For the text-containing cell, return its midpoint in (x, y) coordinate format. 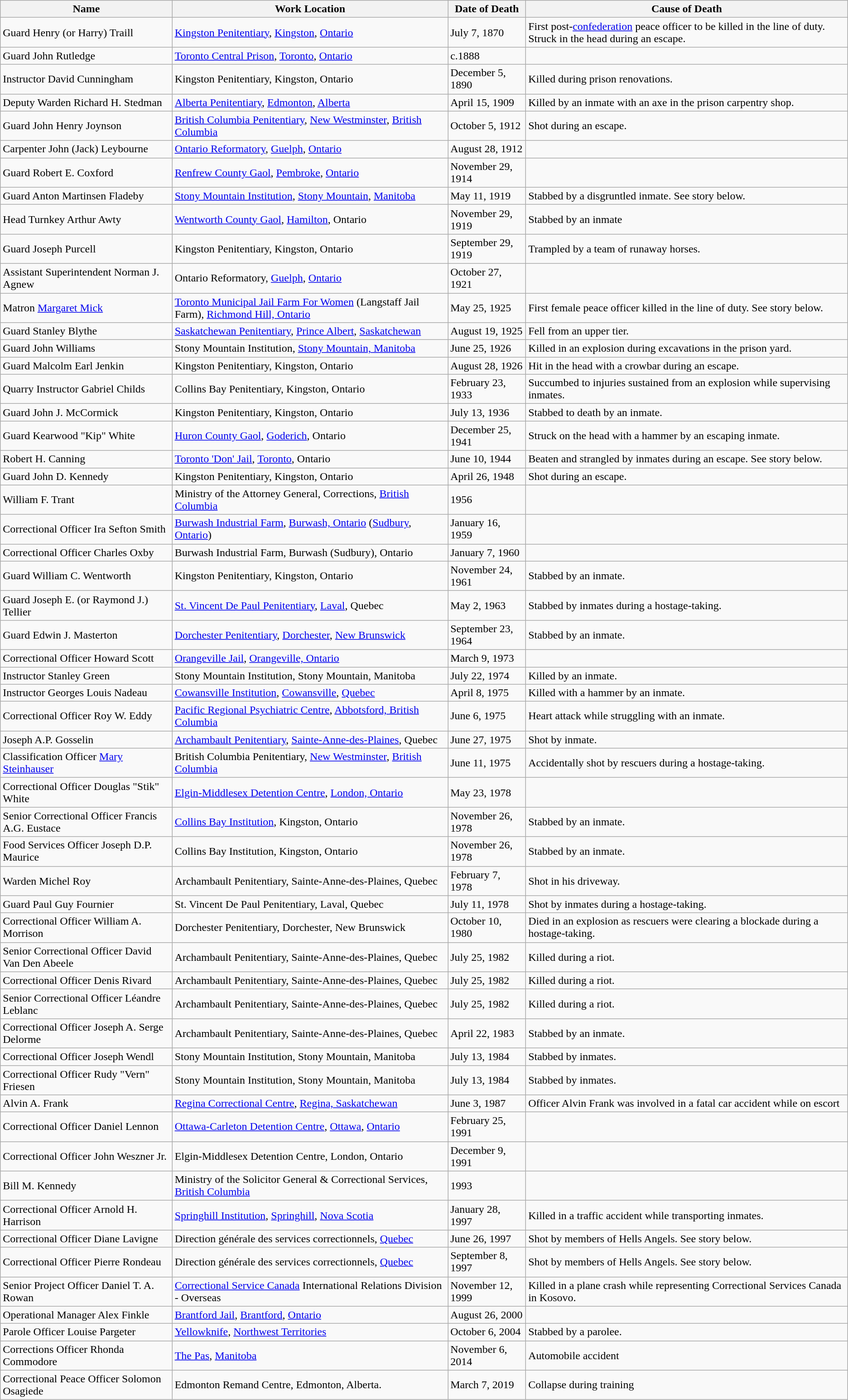
Guard Anton Martinsen Fladeby (86, 196)
1956 (487, 499)
January 28, 1997 (487, 1216)
February 25, 1991 (487, 1127)
Guard Joseph E. (or Raymond J.) Tellier (86, 606)
December 9, 1991 (487, 1157)
May 11, 1919 (487, 196)
Died in an explosion as rescuers were clearing a blockade during a hostage-taking. (687, 927)
Head Turnkey Arthur Awty (86, 219)
Instructor Stanley Green (86, 676)
August 28, 1926 (487, 366)
Correctional Officer Diane Lavigne (86, 1239)
c.1888 (487, 56)
Struck on the head with a hammer by an escaping inmate. (687, 436)
Wentworth County Gaol, Hamilton, Ontario (310, 219)
Stabbed by an inmate (687, 219)
Orangeville Jail, Orangeville, Ontario (310, 658)
Guard Edwin J. Masterton (86, 635)
Guard Henry (or Harry) Traill (86, 33)
Correctional Service Canada International Relations Division - Overseas (310, 1292)
Ministry of the Solicitor General & Correctional Services, British Columbia (310, 1186)
Deputy Warden Richard H. Stedman (86, 102)
Killed by an inmate with an axe in the prison carpentry shop. (687, 102)
Killed in an explosion during excavations in the prison yard. (687, 349)
Matron Margaret Mick (86, 307)
Guard John Henry Joynson (86, 126)
Cowansville Institution, Cowansville, Quebec (310, 693)
July 22, 1974 (487, 676)
Carpenter John (Jack) Leybourne (86, 149)
Correctional Officer Denis Rivard (86, 980)
Correctional Officer William A. Morrison (86, 927)
December 5, 1890 (487, 79)
Huron County Gaol, Goderich, Ontario (310, 436)
October 10, 1980 (487, 927)
Toronto Municipal Jail Farm For Women (Langstaff Jail Farm), Richmond Hill, Ontario (310, 307)
William F. Trant (86, 499)
Correctional Officer Rudy "Vern" Friesen (86, 1080)
Warden Michel Roy (86, 881)
Heart attack while struggling with an inmate. (687, 716)
Guard Stanley Blythe (86, 331)
First female peace officer killed in the line of duty. See story below. (687, 307)
Assistant Superintendent Norman J. Agnew (86, 278)
Shot by inmate. (687, 740)
Senior Correctional Officer Léandre Leblanc (86, 1003)
October 27, 1921 (487, 278)
Correctional Officer Arnold H. Harrison (86, 1216)
Accidentally shot by rescuers during a hostage-taking. (687, 763)
February 23, 1933 (487, 389)
May 25, 1925 (487, 307)
Ministry of the Attorney General, Corrections, British Columbia (310, 499)
Correctional Officer Charles Oxby (86, 552)
July 13, 1936 (487, 412)
April 26, 1948 (487, 476)
September 8, 1997 (487, 1262)
Correctional Officer Daniel Lennon (86, 1127)
Corrections Officer Rhonda Commodore (86, 1355)
Collins Bay Penitentiary, Kingston, Ontario (310, 389)
August 28, 1912 (487, 149)
December 25, 1941 (487, 436)
Guard John D. Kennedy (86, 476)
Instructor David Cunningham (86, 79)
Guard Joseph Purcell (86, 248)
January 16, 1959 (487, 529)
Correctional Officer Roy W. Eddy (86, 716)
Quarry Instructor Gabriel Childs (86, 389)
Automobile accident (687, 1355)
June 11, 1975 (487, 763)
Guard Robert E. Coxford (86, 172)
May 2, 1963 (487, 606)
Killed in a plane crash while representing Correctional Services Canada in Kosovo. (687, 1292)
June 3, 1987 (487, 1104)
Correctional Officer Joseph A. Serge Delorme (86, 1033)
Collapse during training (687, 1385)
November 29, 1914 (487, 172)
Food Services Officer Joseph D.P. Maurice (86, 851)
Fell from an upper tier. (687, 331)
Guard William C. Wentworth (86, 576)
Correctional Officer Howard Scott (86, 658)
Joseph A.P. Gosselin (86, 740)
April 8, 1975 (487, 693)
Succumbed to injuries sustained from an explosion while supervising inmates. (687, 389)
Edmonton Remand Centre, Edmonton, Alberta. (310, 1385)
September 29, 1919 (487, 248)
September 23, 1964 (487, 635)
Stabbed by a parolee. (687, 1332)
Yellowknife, Northwest Territories (310, 1332)
Pacific Regional Psychiatric Centre, Abbotsford, British Columbia (310, 716)
June 6, 1975 (487, 716)
Cause of Death (687, 9)
June 26, 1997 (487, 1239)
Senior Project Officer Daniel T. A. Rowan (86, 1292)
January 7, 1960 (487, 552)
Guard John Rutledge (86, 56)
Burwash Industrial Farm, Burwash (Sudbury), Ontario (310, 552)
Shot in his driveway. (687, 881)
Guard Malcolm Earl Jenkin (86, 366)
The Pas, Manitoba (310, 1355)
Senior Correctional Officer Francis A.G. Eustace (86, 822)
Work Location (310, 9)
Saskatchewan Penitentiary, Prince Albert, Saskatchewan (310, 331)
Brantford Jail, Brantford, Ontario (310, 1315)
July 11, 1978 (487, 904)
Name (86, 9)
Guard John J. McCormick (86, 412)
Regina Correctional Centre, Regina, Saskatchewan (310, 1104)
May 23, 1978 (487, 792)
Guard John Williams (86, 349)
Killed in a traffic accident while transporting inmates. (687, 1216)
Toronto 'Don' Jail, Toronto, Ontario (310, 459)
April 15, 1909 (487, 102)
Stabbed to death by an inmate. (687, 412)
Correctional Officer Ira Sefton Smith (86, 529)
Killed during prison renovations. (687, 79)
Officer Alvin Frank was involved in a fatal car accident while on escort (687, 1104)
November 6, 2014 (487, 1355)
November 12, 1999 (487, 1292)
Parole Officer Louise Pargeter (86, 1332)
August 26, 2000 (487, 1315)
Renfrew County Gaol, Pembroke, Ontario (310, 172)
July 7, 1870 (487, 33)
Operational Manager Alex Finkle (86, 1315)
Beaten and strangled by inmates during an escape. See story below. (687, 459)
November 29, 1919 (487, 219)
March 9, 1973 (487, 658)
Burwash Industrial Farm, Burwash, Ontario (Sudbury, Ontario) (310, 529)
Guard Paul Guy Fournier (86, 904)
Stabbed by inmates during a hostage-taking. (687, 606)
Bill M. Kennedy (86, 1186)
April 22, 1983 (487, 1033)
Ottawa-Carleton Detention Centre, Ottawa, Ontario (310, 1127)
First post-confederation peace officer to be killed in the line of duty. Struck in the head during an escape. (687, 33)
August 19, 1925 (487, 331)
Stabbed by a disgruntled inmate. See story below. (687, 196)
Trampled by a team of runaway horses. (687, 248)
1993 (487, 1186)
Guard Kearwood "Kip" White (86, 436)
Killed by an inmate. (687, 676)
Date of Death (487, 9)
Correctional Officer Pierre Rondeau (86, 1262)
Correctional Officer Douglas "Stik" White (86, 792)
Alvin A. Frank (86, 1104)
June 10, 1944 (487, 459)
November 24, 1961 (487, 576)
June 27, 1975 (487, 740)
Senior Correctional Officer David Van Den Abeele (86, 957)
Springhill Institution, Springhill, Nova Scotia (310, 1216)
October 6, 2004 (487, 1332)
Correctional Officer John Weszner Jr. (86, 1157)
Shot by inmates during a hostage-taking. (687, 904)
Classification Officer Mary Steinhauser (86, 763)
Correctional Officer Joseph Wendl (86, 1056)
Killed with a hammer by an inmate. (687, 693)
Alberta Penitentiary, Edmonton, Alberta (310, 102)
Hit in the head with a crowbar during an escape. (687, 366)
Correctional Peace Officer Solomon Osagiede (86, 1385)
October 5, 1912 (487, 126)
February 7, 1978 (487, 881)
Instructor Georges Louis Nadeau (86, 693)
Toronto Central Prison, Toronto, Ontario (310, 56)
June 25, 1926 (487, 349)
March 7, 2019 (487, 1385)
Robert H. Canning (86, 459)
